Find where the given text appears and provide that cell's center as (x, y) coordinate. 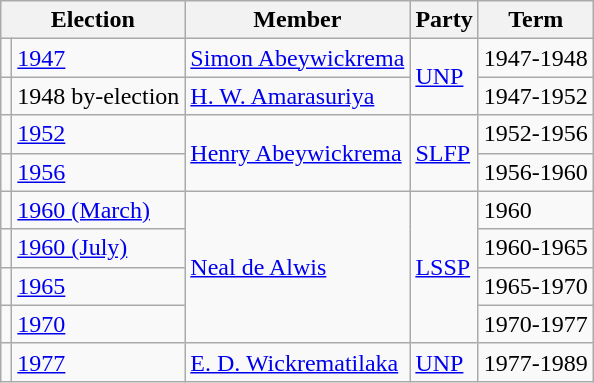
Neal de Alwis (298, 267)
1956 (98, 172)
1977-1989 (536, 362)
1970-1977 (536, 324)
1947 (98, 58)
Member (298, 20)
1947-1948 (536, 58)
1965-1970 (536, 286)
H. W. Amarasuriya (298, 96)
Election (93, 20)
SLFP (444, 153)
1960 (July) (98, 248)
E. D. Wickrematilaka (298, 362)
1952 (98, 134)
1965 (98, 286)
1970 (98, 324)
Term (536, 20)
1960-1965 (536, 248)
Party (444, 20)
LSSP (444, 267)
1977 (98, 362)
1952-1956 (536, 134)
1947-1952 (536, 96)
1960 (536, 210)
1960 (March) (98, 210)
Simon Abeywickrema (298, 58)
1956-1960 (536, 172)
Henry Abeywickrema (298, 153)
1948 by-election (98, 96)
